For the text-containing cell, return its midpoint in (X, Y) coordinate format. 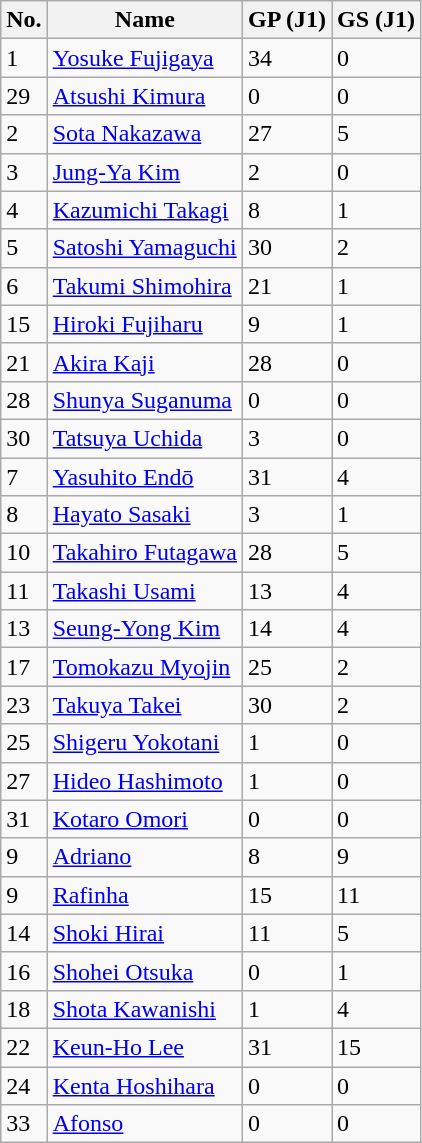
29 (24, 96)
Sota Nakazawa (144, 134)
Keun-Ho Lee (144, 1047)
Shigeru Yokotani (144, 743)
33 (24, 1124)
Seung-Yong Kim (144, 629)
No. (24, 20)
Akira Kaji (144, 362)
Satoshi Yamaguchi (144, 248)
Shohei Otsuka (144, 971)
10 (24, 553)
Takumi Shimohira (144, 286)
Adriano (144, 857)
Tatsuya Uchida (144, 438)
18 (24, 1009)
Hayato Sasaki (144, 515)
Takahiro Futagawa (144, 553)
Kotaro Omori (144, 819)
6 (24, 286)
Atsushi Kimura (144, 96)
23 (24, 705)
Jung-Ya Kim (144, 172)
7 (24, 477)
16 (24, 971)
Tomokazu Myojin (144, 667)
Yasuhito Endō (144, 477)
GS (J1) (376, 20)
24 (24, 1085)
Afonso (144, 1124)
Takashi Usami (144, 591)
Hideo Hashimoto (144, 781)
Name (144, 20)
17 (24, 667)
Rafinha (144, 895)
Hiroki Fujiharu (144, 324)
GP (J1) (286, 20)
Kazumichi Takagi (144, 210)
Takuya Takei (144, 705)
34 (286, 58)
Shoki Hirai (144, 933)
22 (24, 1047)
Yosuke Fujigaya (144, 58)
Shota Kawanishi (144, 1009)
Kenta Hoshihara (144, 1085)
Shunya Suganuma (144, 400)
